Extract the (x, y) coordinate from the center of the cell holding the provided text.  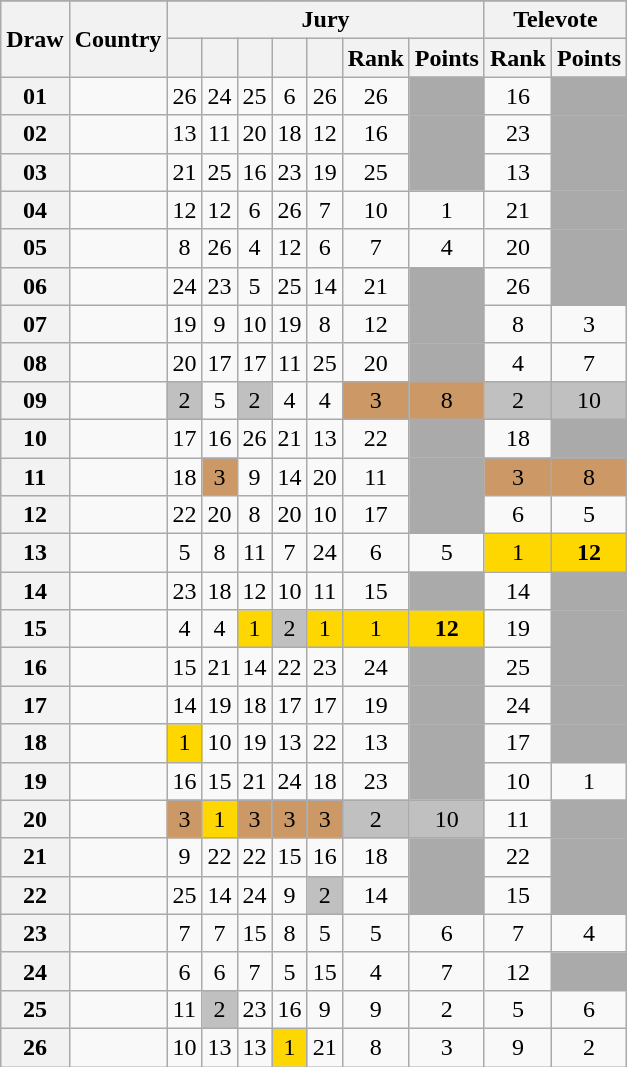
05 (35, 248)
09 (35, 400)
01 (35, 96)
08 (35, 362)
Televote (555, 20)
06 (35, 286)
04 (35, 210)
Draw (35, 39)
02 (35, 134)
Country (118, 39)
03 (35, 172)
07 (35, 324)
Jury (326, 20)
